Provide the (X, Y) coordinate of the cell's center where the given text is located.  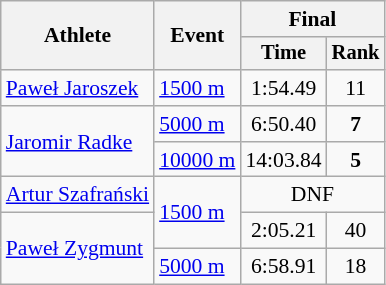
DNF (312, 195)
Final (312, 19)
14:03.84 (283, 160)
7 (356, 124)
11 (356, 88)
Paweł Jaroszek (78, 88)
Rank (356, 54)
1:54.49 (283, 88)
5 (356, 160)
Paweł Zygmunt (78, 248)
6:50.40 (283, 124)
40 (356, 231)
6:58.91 (283, 267)
10000 m (197, 160)
Athlete (78, 36)
Jaromir Radke (78, 142)
Event (197, 36)
Artur Szafrański (78, 195)
18 (356, 267)
Time (283, 54)
2:05.21 (283, 231)
